Find where the given text appears and provide that cell's center as [X, Y] coordinate. 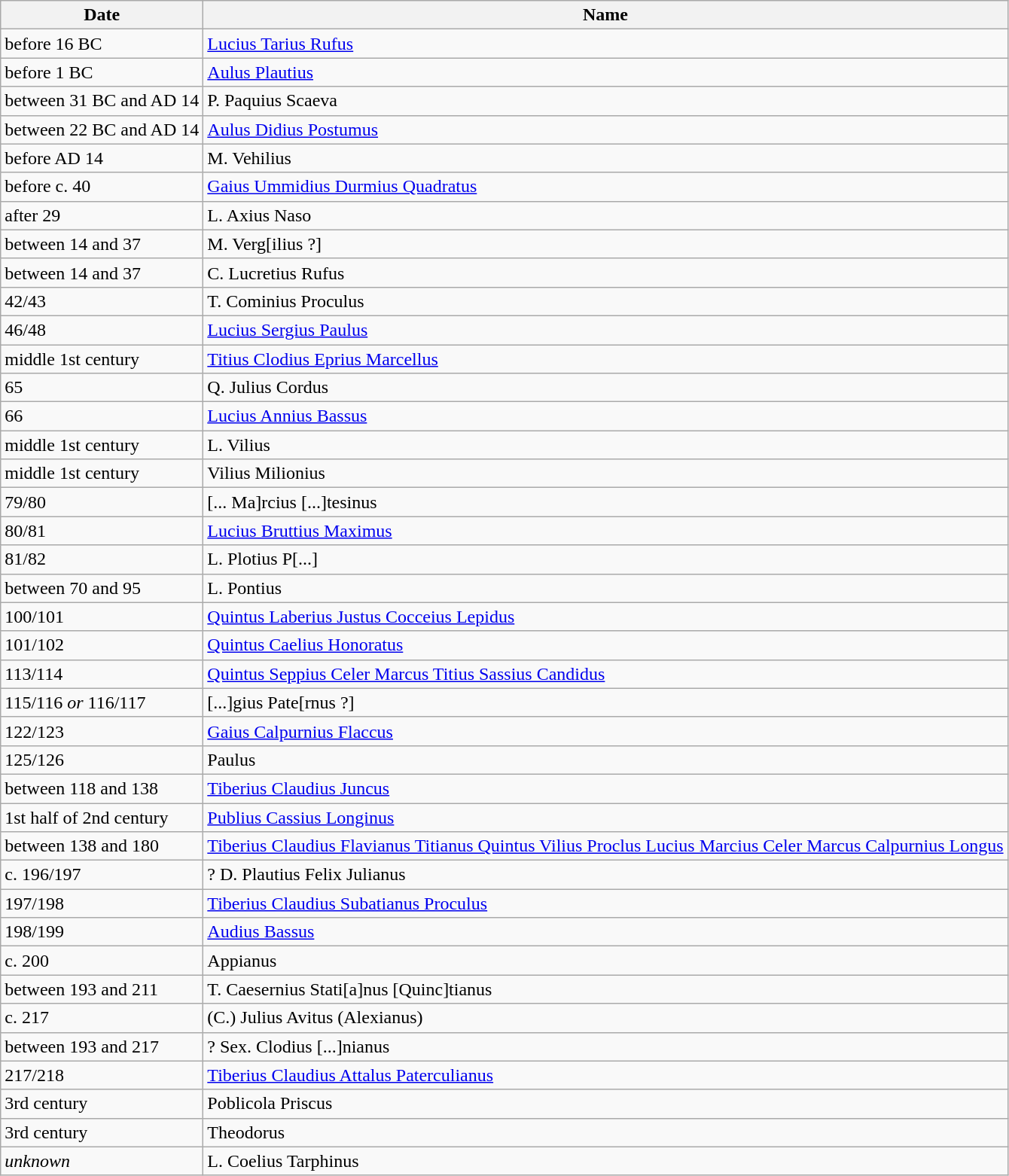
Quintus Seppius Celer Marcus Titius Sassius Candidus [605, 674]
Tiberius Claudius Subatianus Proculus [605, 903]
Gaius Calpurnius Flaccus [605, 731]
Tiberius Claudius Juncus [605, 788]
? D. Plautius Felix Julianus [605, 875]
before 16 BC [102, 44]
L. Pontius [605, 588]
c. 196/197 [102, 875]
Lucius Annius Bassus [605, 416]
L. Plotius P[...] [605, 559]
[...]gius Pate[rnus ?] [605, 702]
before AD 14 [102, 158]
122/123 [102, 731]
M. Verg[ilius ?] [605, 244]
101/102 [102, 645]
Date [102, 15]
L. Vilius [605, 445]
1st half of 2nd century [102, 817]
c. 200 [102, 961]
before 1 BC [102, 72]
Vilius Milionius [605, 474]
between 31 BC and AD 14 [102, 101]
Lucius Sergius Paulus [605, 330]
between 138 and 180 [102, 846]
T. Caesernius Stati[a]nus [Quinc]tianus [605, 989]
Appianus [605, 961]
66 [102, 416]
(C.) Julius Avitus (Alexianus) [605, 1018]
Tiberius Claudius Flavianus Titianus Quintus Vilius Proclus Lucius Marcius Celer Marcus Calpurnius Longus [605, 846]
100/101 [102, 617]
Quintus Laberius Justus Cocceius Lepidus [605, 617]
Aulus Didius Postumus [605, 129]
Audius Bassus [605, 932]
80/81 [102, 531]
81/82 [102, 559]
Q. Julius Cordus [605, 388]
T. Cominius Proculus [605, 301]
42/43 [102, 301]
between 193 and 217 [102, 1047]
Aulus Plautius [605, 72]
between 22 BC and AD 14 [102, 129]
217/218 [102, 1075]
? Sex. Clodius [...]nianus [605, 1047]
Lucius Tarius Rufus [605, 44]
Theodorus [605, 1132]
L. Axius Naso [605, 215]
197/198 [102, 903]
C. Lucretius Rufus [605, 273]
79/80 [102, 502]
115/116 or 116/117 [102, 702]
Name [605, 15]
Poblicola Priscus [605, 1104]
Quintus Caelius Honoratus [605, 645]
65 [102, 388]
198/199 [102, 932]
P. Paquius Scaeva [605, 101]
Publius Cassius Longinus [605, 817]
46/48 [102, 330]
M. Vehilius [605, 158]
[... Ma]rcius [...]tesinus [605, 502]
L. Coelius Tarphinus [605, 1161]
Titius Clodius Eprius Marcellus [605, 359]
between 118 and 138 [102, 788]
Tiberius Claudius Attalus Paterculianus [605, 1075]
125/126 [102, 760]
Lucius Bruttius Maximus [605, 531]
c. 217 [102, 1018]
113/114 [102, 674]
between 70 and 95 [102, 588]
before c. 40 [102, 187]
after 29 [102, 215]
unknown [102, 1161]
Gaius Ummidius Durmius Quadratus [605, 187]
Paulus [605, 760]
between 193 and 211 [102, 989]
